Identify which cell holds the provided text, then report its (x, y) central coordinate. 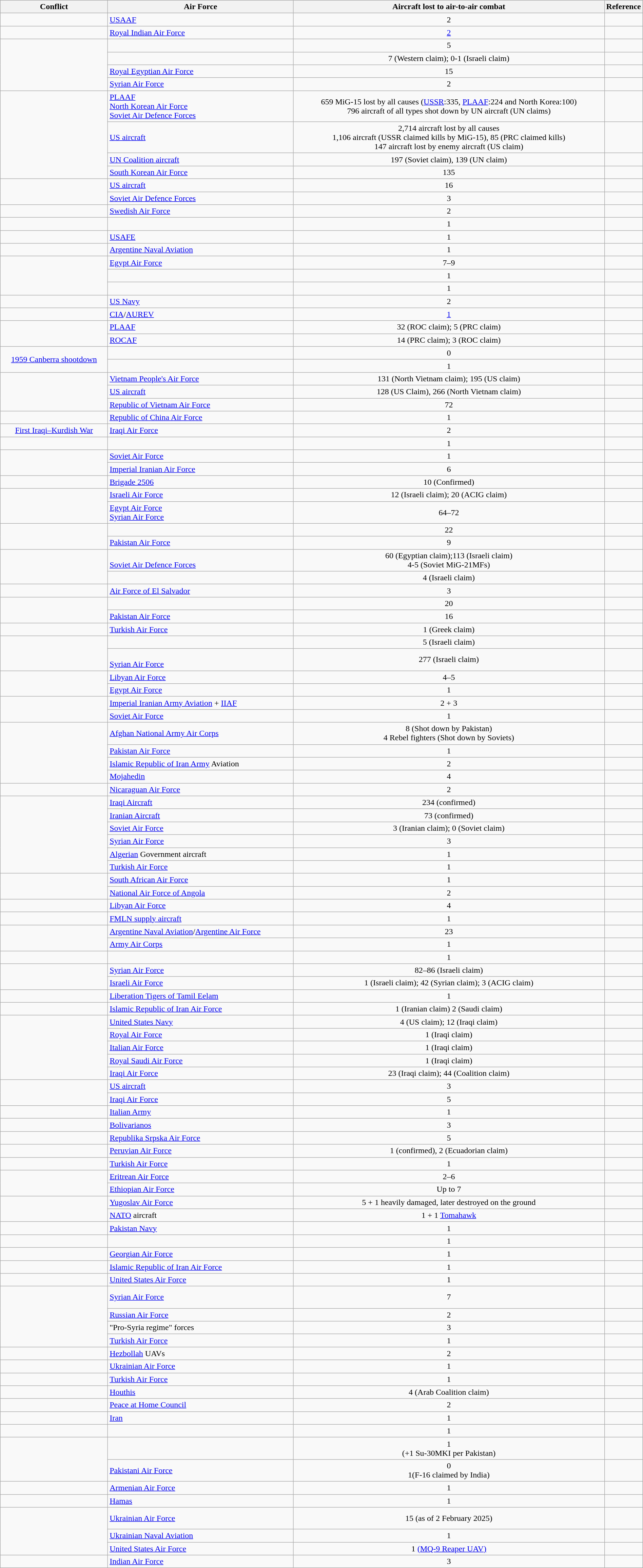
Iraqi Aircraft (201, 802)
1 (Iranian claim) 2 (Saudi claim) (449, 1009)
2 + 3 (449, 703)
PLAAF North Korean Air Force Soviet Air Defence Forces (201, 106)
Royal Saudi Air Force (201, 1061)
Italian Army (201, 1112)
7 (Western claim); 0-1 (Israeli claim) (449, 58)
UN Coalition aircraft (201, 159)
2–6 (449, 1177)
01(F-16 claimed by India) (449, 1470)
Hezbollah UAVs (201, 1353)
Republic of Vietnam Air Force (201, 404)
Egypt Air Force Syrian Air Force (201, 512)
8 (Shot down by Pakistan)4 Rebel fighters (Shot down by Soviets) (449, 733)
64–72 (449, 512)
1 (Greek claim) (449, 629)
USAAF (201, 20)
197 (Soviet claim), 139 (UN claim) (449, 159)
South Korean Air Force (201, 172)
Italian Air Force (201, 1047)
Republic of China Air Force (201, 418)
Iran (201, 1418)
Aircraft lost to air-to-air combat (449, 7)
Pakistani Air Force (201, 1470)
128 (US Claim), 266 (North Vietnam claim) (449, 391)
Royal Egyptian Air Force (201, 71)
Imperial Iranian Air Force (201, 469)
15 (449, 71)
National Air Force of Angola (201, 893)
82–86 (Israeli claim) (449, 970)
7–9 (449, 263)
20 (449, 603)
Ethiopian Air Force (201, 1189)
United States Navy (201, 1022)
277 (Israeli claim) (449, 660)
Imperial Iranian Army Aviation + IIAF (201, 703)
5 + 1 heavily damaged, later destroyed on the ground (449, 1202)
Argentine Naval Aviation (201, 250)
Argentine Naval Aviation/Argentine Air Force (201, 931)
"Pro-Syria regime" forces (201, 1328)
23 (Iraqi claim); 44 (Coalition claim) (449, 1073)
PLAAF (201, 327)
659 MiG-15 lost by all causes (USSR:335, PLAAF:224 and North Korea:100) 796 aircraft of all types shot down by UN aircraft (UN claims) (449, 106)
Peruvian Air Force (201, 1151)
Mojahedin (201, 777)
Conflict (54, 7)
Air Force (201, 7)
Russian Air Force (201, 1315)
Vietnam People's Air Force (201, 379)
South African Air Force (201, 880)
5 (Israeli claim) (449, 642)
7 (449, 1298)
Reference (623, 7)
32 (ROC claim); 5 (PRC claim) (449, 327)
9 (449, 543)
1 (Israeli claim); 42 (Syrian claim); 3 (ACIG claim) (449, 983)
1(+1 Su-30MKI per Pakistan) (449, 1448)
USAFE (201, 237)
2,714 aircraft lost by all causes 1,106 aircraft (USSR claimed kills by MiG-15), 85 (PRC claimed kills)147 aircraft lost by enemy aircraft (US claim) (449, 137)
Indian Air Force (201, 1562)
Bolivarianos (201, 1125)
14 (PRC claim); 3 (ROC claim) (449, 340)
Swedish Air Force (201, 211)
131 (North Vietnam claim); 195 (US claim) (449, 379)
Nicaraguan Air Force (201, 789)
135 (449, 172)
Eritrean Air Force (201, 1177)
1959 Canberra shootdown (54, 359)
Islamic Republic of Iran Army Aviation (201, 764)
72 (449, 404)
Yugoslav Air Force (201, 1202)
Georgian Air Force (201, 1254)
FMLN supply aircraft (201, 919)
Republika Srpska Air Force (201, 1138)
Brigade 2506 (201, 482)
Up to 7 (449, 1189)
0 (449, 353)
234 (confirmed) (449, 802)
NATO aircraft (201, 1215)
Royal Air Force (201, 1034)
Iranian Aircraft (201, 815)
10 (Confirmed) (449, 482)
Hamas (201, 1501)
Pakistan Navy (201, 1228)
Ukrainian Naval Aviation (201, 1536)
CIA/AUREV (201, 314)
3 (Iranian claim); 0 (Soviet claim) (449, 828)
Armenian Air Force (201, 1488)
1 + 1 Tomahawk (449, 1215)
60 (Egyptian claim);113 (Israeli claim)4-5 (Soviet MiG-21MFs) (449, 560)
4 (Arab Coalition claim) (449, 1392)
Army Air Corps (201, 944)
Algerian Government aircraft (201, 854)
22 (449, 530)
Royal Indian Air Force (201, 33)
ROCAF (201, 340)
23 (449, 931)
Afghan National Army Air Corps (201, 733)
Peace at Home Council (201, 1405)
1 (confirmed), 2 (Ecuadorian claim) (449, 1151)
15 (as of 2 February 2025) (449, 1519)
4 (US claim); 12 (Iraqi claim) (449, 1022)
73 (confirmed) (449, 815)
First Iraqi–Kurdish War (54, 430)
US Navy (201, 301)
1 (MQ-9 Reaper UAV) (449, 1549)
12 (Israeli claim); 20 (ACIG claim) (449, 495)
Air Force of El Salvador (201, 590)
6 (449, 469)
4 (Israeli claim) (449, 578)
Liberation Tigers of Tamil Eelam (201, 996)
4–5 (449, 677)
Houthis (201, 1392)
